Locate the cell with the specified text and output its (x, y) center coordinate. 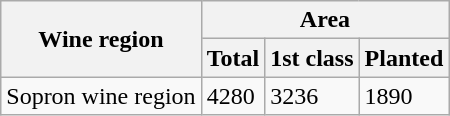
Area (325, 20)
4280 (233, 96)
Total (233, 58)
1890 (404, 96)
Wine region (101, 39)
1st class (312, 58)
3236 (312, 96)
Sopron wine region (101, 96)
Planted (404, 58)
